For the text-containing cell, return its midpoint in (X, Y) coordinate format. 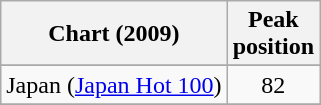
Peakposition (273, 34)
Chart (2009) (114, 34)
Japan (Japan Hot 100) (114, 85)
82 (273, 85)
